Detect which cell encompasses the target text, then output its [X, Y] center coordinate. 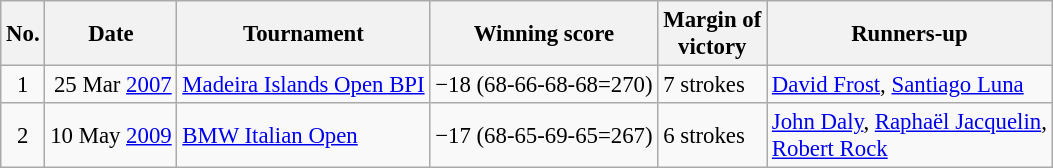
6 strokes [712, 136]
−18 (68-66-68-68=270) [544, 85]
25 Mar 2007 [111, 85]
Margin ofvictory [712, 34]
7 strokes [712, 85]
Runners-up [910, 34]
Tournament [304, 34]
−17 (68-65-69-65=267) [544, 136]
David Frost, Santiago Luna [910, 85]
1 [23, 85]
Date [111, 34]
2 [23, 136]
Winning score [544, 34]
No. [23, 34]
BMW Italian Open [304, 136]
John Daly, Raphaël Jacquelin, Robert Rock [910, 136]
Madeira Islands Open BPI [304, 85]
10 May 2009 [111, 136]
